Output the [X, Y] coordinate of the center of the cell containing the given text.  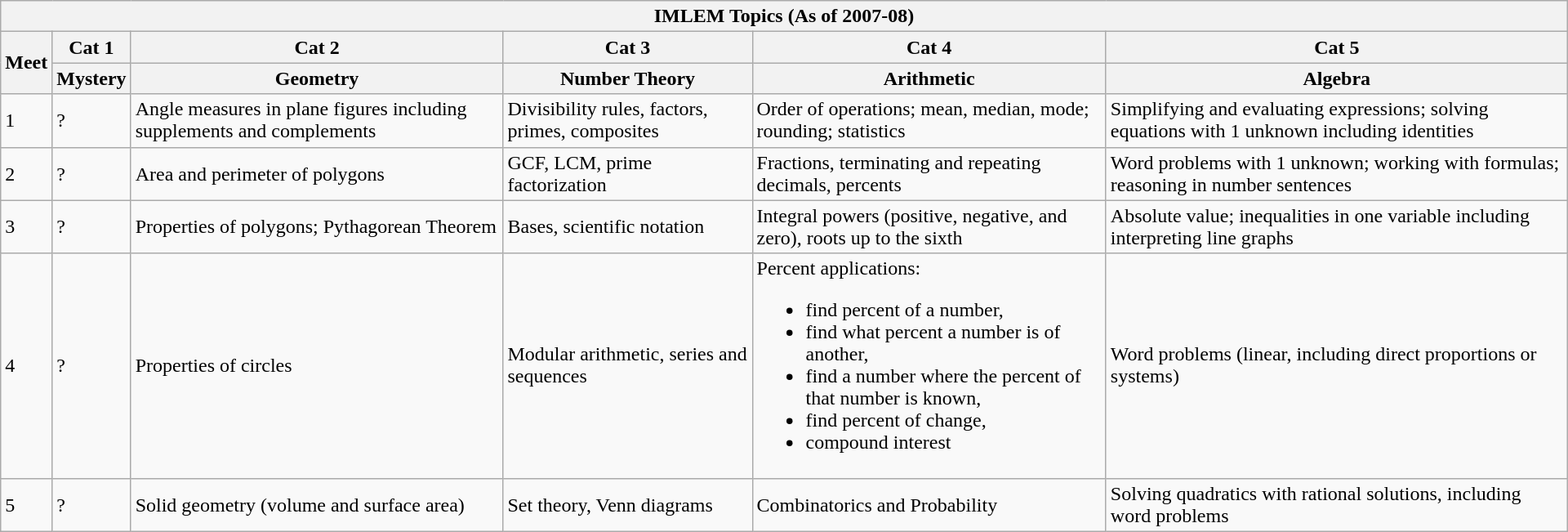
Fractions, terminating and repeating decimals, percents [929, 173]
Divisibility rules, factors, primes, composites [627, 121]
Modular arithmetic, series and sequences [627, 366]
Geometry [317, 78]
Absolute value; inequalities in one variable including interpreting line graphs [1336, 227]
Bases, scientific notation [627, 227]
Cat 1 [91, 47]
Meet [26, 63]
1 [26, 121]
Properties of circles [317, 366]
Integral powers (positive, negative, and zero), roots up to the sixth [929, 227]
Cat 2 [317, 47]
Properties of polygons; Pythagorean Theorem [317, 227]
Solid geometry (volume and surface area) [317, 505]
IMLEM Topics (As of 2007-08) [784, 16]
Arithmetic [929, 78]
Word problems (linear, including direct proportions or systems) [1336, 366]
Solving quadratics with rational solutions, including word problems [1336, 505]
Cat 5 [1336, 47]
Combinatorics and Probability [929, 505]
GCF, LCM, prime factorization [627, 173]
Cat 4 [929, 47]
Number Theory [627, 78]
Mystery [91, 78]
4 [26, 366]
Angle measures in plane figures including supplements and complements [317, 121]
5 [26, 505]
Algebra [1336, 78]
2 [26, 173]
Set theory, Venn diagrams [627, 505]
Area and perimeter of polygons [317, 173]
Cat 3 [627, 47]
Order of operations; mean, median, mode; rounding; statistics [929, 121]
3 [26, 227]
Word problems with 1 unknown; working with formulas; reasoning in number sentences [1336, 173]
Simplifying and evaluating expressions; solving equations with 1 unknown including identities [1336, 121]
